Scan for the cell matching the given text and deliver its (X, Y) coordinate at center. 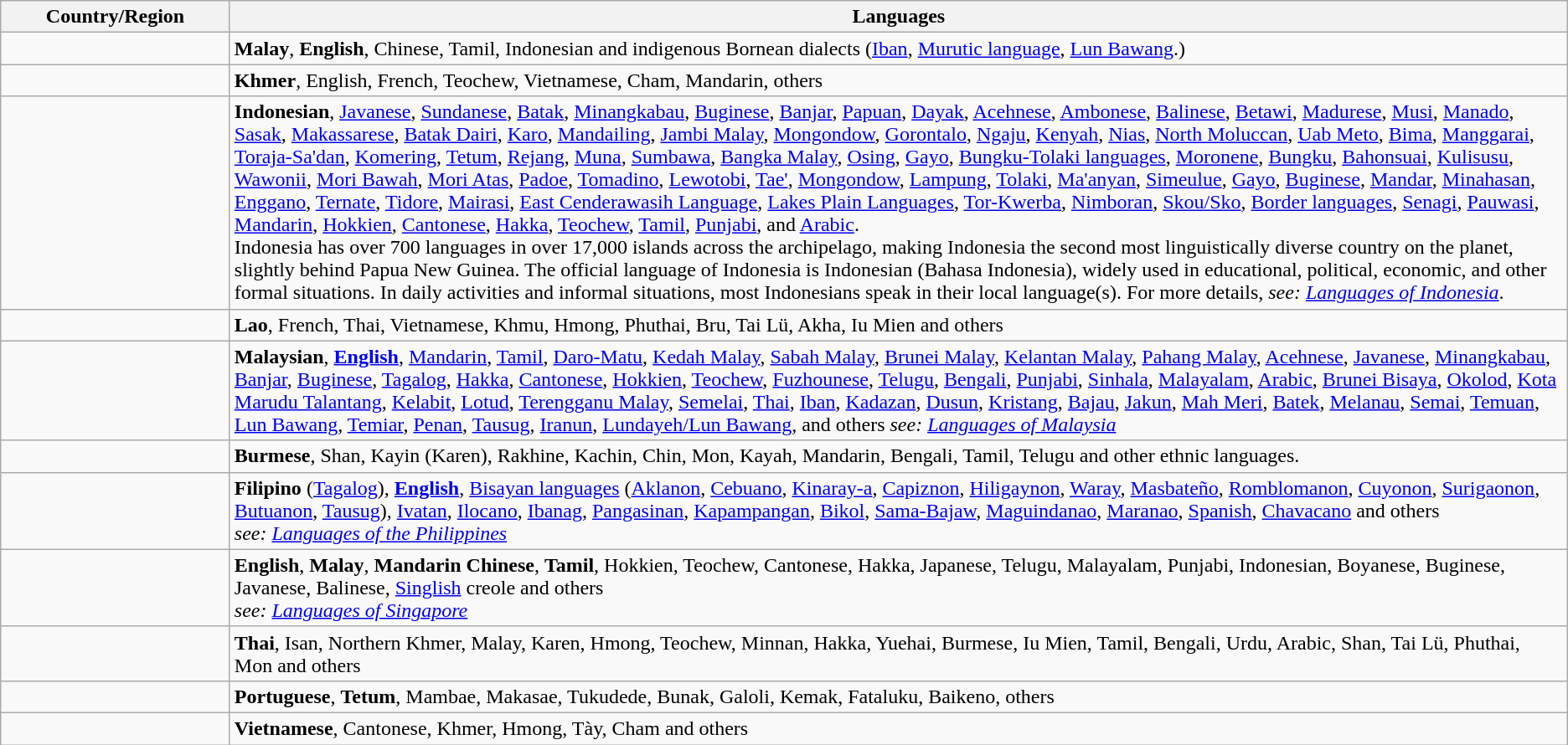
Malay, English, Chinese, Tamil, Indonesian and indigenous Bornean dialects (Iban, Murutic language, Lun Bawang.) (898, 49)
Vietnamese, Cantonese, Khmer, Hmong, Tày, Cham and others (898, 728)
Portuguese, Tetum, Mambae, Makasae, Tukudede, Bunak, Galoli, Kemak, Fataluku, Baikeno, others (898, 696)
Country/Region (116, 17)
Burmese, Shan, Kayin (Karen), Rakhine, Kachin, Chin, Mon, Kayah, Mandarin, Bengali, Tamil, Telugu and other ethnic languages. (898, 456)
Languages (898, 17)
Lao, French, Thai, Vietnamese, Khmu, Hmong, Phuthai, Bru, Tai Lü, Akha, Iu Mien and others (898, 325)
Khmer, English, French, Teochew, Vietnamese, Cham, Mandarin, others (898, 80)
